Detect which cell encompasses the target text, then output its [X, Y] center coordinate. 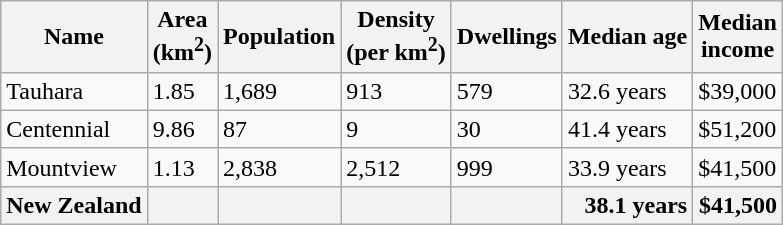
32.6 years [627, 91]
$39,000 [738, 91]
Area(km2) [182, 37]
$51,200 [738, 129]
Centennial [74, 129]
Mountview [74, 167]
999 [506, 167]
New Zealand [74, 205]
Dwellings [506, 37]
2,512 [396, 167]
9.86 [182, 129]
913 [396, 91]
41.4 years [627, 129]
9 [396, 129]
33.9 years [627, 167]
Population [280, 37]
30 [506, 129]
2,838 [280, 167]
38.1 years [627, 205]
1.85 [182, 91]
Medianincome [738, 37]
Density(per km2) [396, 37]
Name [74, 37]
Tauhara [74, 91]
579 [506, 91]
1,689 [280, 91]
87 [280, 129]
Median age [627, 37]
1.13 [182, 167]
